From the cell containing the given text, extract its center point as (X, Y) coordinate. 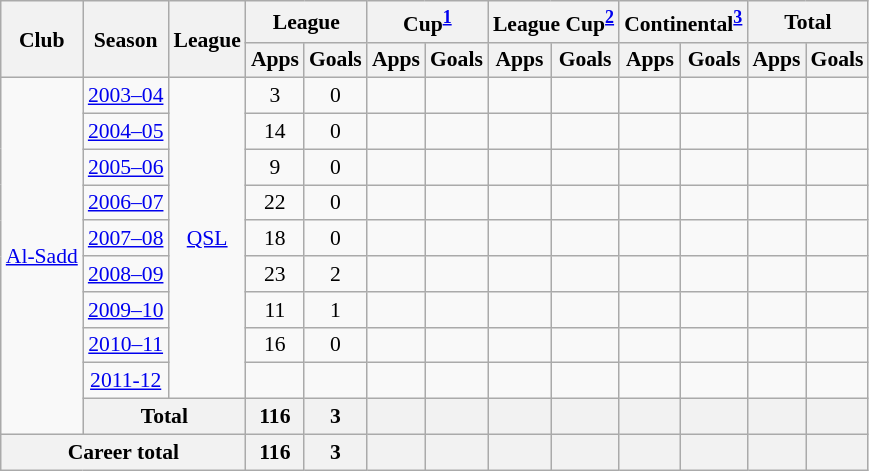
22 (275, 203)
Cup1 (428, 22)
QSL (208, 238)
2008–09 (126, 274)
2005–06 (126, 167)
11 (275, 310)
2004–05 (126, 132)
Al-Sadd (42, 256)
Career total (124, 452)
9 (275, 167)
League Cup2 (554, 22)
2003–04 (126, 96)
1 (336, 310)
2010–11 (126, 345)
18 (275, 239)
Continental3 (683, 22)
Season (126, 40)
2007–08 (126, 239)
2006–07 (126, 203)
2 (336, 274)
23 (275, 274)
14 (275, 132)
2011-12 (126, 381)
Club (42, 40)
16 (275, 345)
2009–10 (126, 310)
